For the text-containing cell, return its midpoint in [x, y] coordinate format. 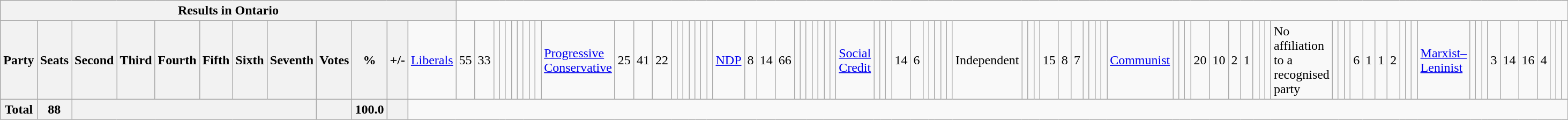
20 [1200, 60]
Party [19, 60]
Marxist–Leninist [1444, 60]
Independent [987, 60]
55 [465, 60]
41 [643, 60]
Second [94, 60]
Total [19, 109]
16 [1528, 60]
No affiliation to a recognised party [1301, 60]
Progressive Conservative [578, 60]
25 [624, 60]
88 [54, 109]
Communist [1140, 60]
22 [661, 60]
33 [484, 60]
+/- [398, 60]
Sixth [250, 60]
66 [785, 60]
Liberals [432, 60]
3 [1494, 60]
Results in Ontario [228, 11]
% [370, 60]
Votes [334, 60]
100.0 [370, 109]
4 [1543, 60]
Fourth [177, 60]
10 [1219, 60]
Seats [54, 60]
15 [1049, 60]
Social Credit [855, 60]
Seventh [292, 60]
7 [1077, 60]
Third [136, 60]
Fifth [216, 60]
NDP [729, 60]
